Provide the [X, Y] coordinate of the cell's center where the given text is located.  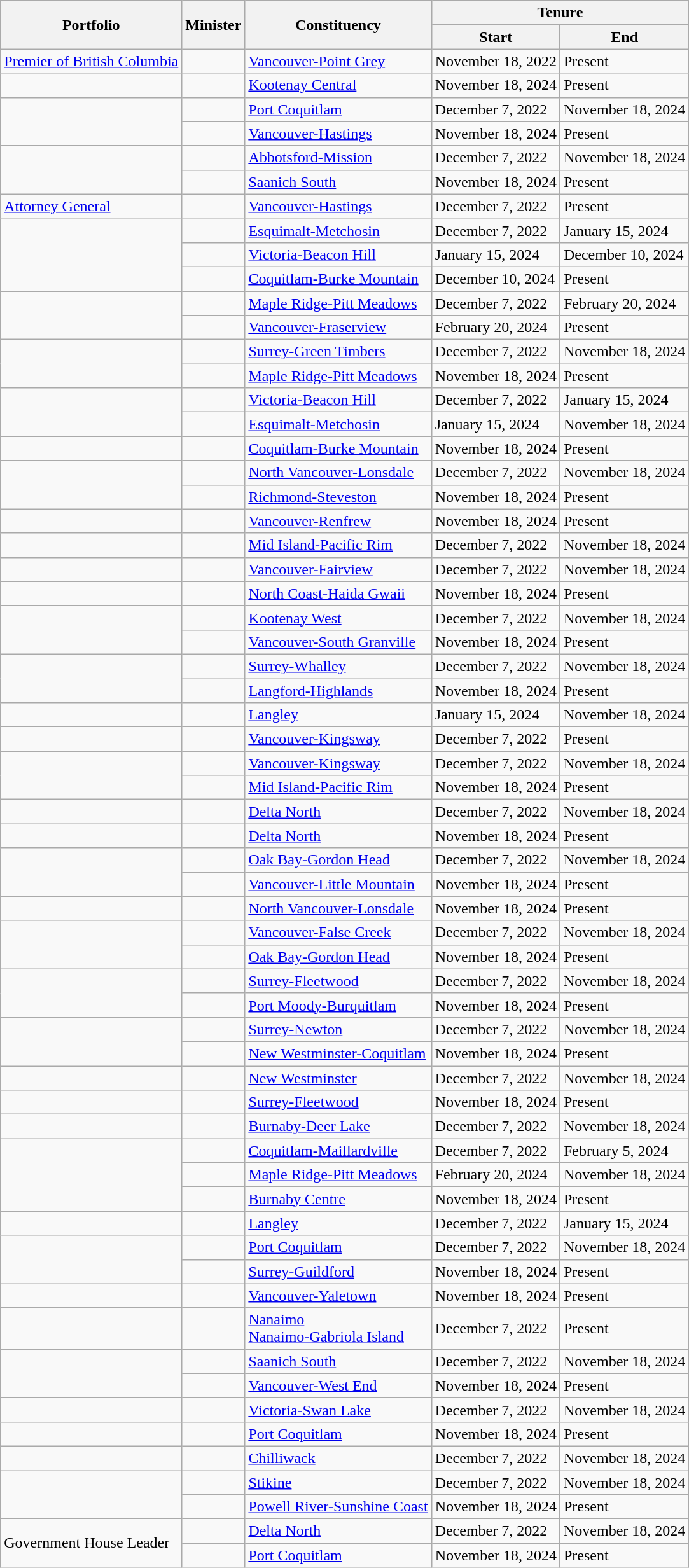
Premier of British Columbia [92, 61]
Port Moody-Burquitlam [338, 1005]
Richmond-Steveston [338, 497]
Minister [214, 25]
Nanaimo Nanaimo-Gabriola Island [338, 1328]
Chilliwack [338, 1458]
Attorney General [92, 206]
New Westminster-Coquitlam [338, 1053]
Vancouver-Point Grey [338, 61]
Vancouver-South Granville [338, 642]
Portfolio [92, 25]
Coquitlam-Maillardville [338, 1151]
Vancouver-West End [338, 1385]
Surrey-Guildford [338, 1272]
End [624, 37]
Vancouver-Yaletown [338, 1296]
North Coast-Haida Gwaii [338, 593]
Kootenay West [338, 618]
Abbotsford-Mission [338, 158]
Vancouver-Renfrew [338, 521]
Government House Leader [92, 1543]
Vancouver-Fraserview [338, 328]
Kootenay Central [338, 85]
Victoria-Swan Lake [338, 1410]
Vancouver-Little Mountain [338, 884]
November 18, 2022 [496, 61]
Constituency [338, 25]
Burnaby-Deer Lake [338, 1127]
February 5, 2024 [624, 1151]
Surrey-Green Timbers [338, 352]
Surrey-Newton [338, 1029]
New Westminster [338, 1078]
Start [496, 37]
Surrey-Whalley [338, 666]
Powell River-Sunshine Coast [338, 1507]
Vancouver-Fairview [338, 569]
Langford-Highlands [338, 690]
Tenure [560, 13]
Stikine [338, 1483]
Vancouver-False Creek [338, 933]
Burnaby Centre [338, 1199]
